From the cell containing the given text, extract its center point as (x, y) coordinate. 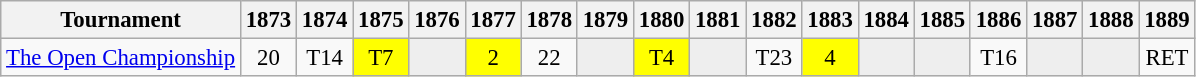
20 (268, 58)
RET (1167, 58)
1875 (381, 20)
1879 (605, 20)
1886 (998, 20)
T14 (325, 58)
1880 (661, 20)
T4 (661, 58)
1888 (1111, 20)
1882 (774, 20)
1878 (549, 20)
T7 (381, 58)
T23 (774, 58)
4 (830, 58)
1889 (1167, 20)
1883 (830, 20)
1873 (268, 20)
1881 (718, 20)
1884 (886, 20)
1887 (1055, 20)
T16 (998, 58)
The Open Championship (121, 58)
1874 (325, 20)
22 (549, 58)
1876 (437, 20)
1885 (942, 20)
1877 (493, 20)
2 (493, 58)
Tournament (121, 20)
